Return (x, y) of the center of cell containing provided text 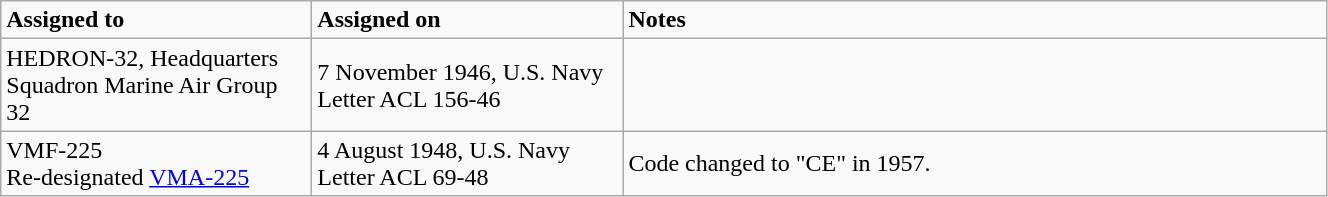
Assigned to (156, 20)
Code changed to "CE" in 1957. (975, 164)
7 November 1946, U.S. Navy Letter ACL 156-46 (468, 85)
VMF-225Re-designated VMA-225 (156, 164)
4 August 1948, U.S. Navy Letter ACL 69-48 (468, 164)
HEDRON-32, Headquarters Squadron Marine Air Group 32 (156, 85)
Assigned on (468, 20)
Notes (975, 20)
